Search for the cell housing the specified text and yield its (x, y) center coordinate. 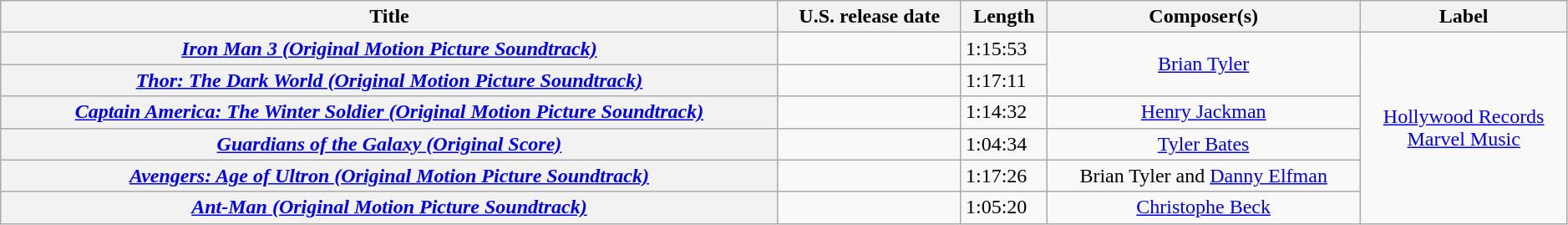
Tyler Bates (1203, 144)
Brian Tyler and Danny Elfman (1203, 176)
Hollywood RecordsMarvel Music (1464, 128)
Captain America: The Winter Soldier (Original Motion Picture Soundtrack) (389, 112)
Composer(s) (1203, 17)
Brian Tyler (1203, 64)
Christophe Beck (1203, 207)
1:15:53 (1004, 49)
1:17:26 (1004, 176)
Avengers: Age of Ultron (Original Motion Picture Soundtrack) (389, 176)
1:14:32 (1004, 112)
Thor: The Dark World (Original Motion Picture Soundtrack) (389, 80)
Henry Jackman (1203, 112)
1:04:34 (1004, 144)
Title (389, 17)
Label (1464, 17)
Guardians of the Galaxy (Original Score) (389, 144)
Iron Man 3 (Original Motion Picture Soundtrack) (389, 49)
Length (1004, 17)
U.S. release date (869, 17)
1:17:11 (1004, 80)
1:05:20 (1004, 207)
Ant-Man (Original Motion Picture Soundtrack) (389, 207)
